Find where the given text appears and provide that cell's center as [x, y] coordinate. 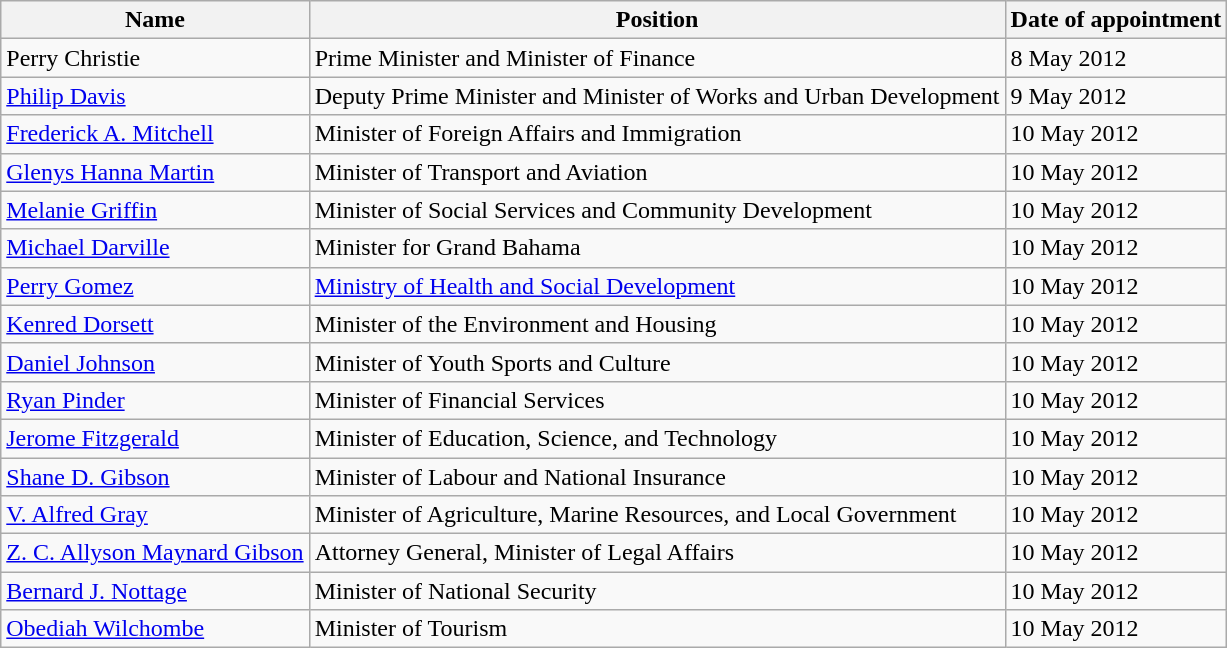
Frederick A. Mitchell [155, 134]
Minister for Grand Bahama [657, 248]
Minister of the Environment and Housing [657, 324]
Minister of Social Services and Community Development [657, 210]
Prime Minister and Minister of Finance [657, 58]
Philip Davis [155, 96]
Minister of Agriculture, Marine Resources, and Local Government [657, 515]
Minister of Financial Services [657, 400]
9 May 2012 [1116, 96]
Michael Darville [155, 248]
Minister of National Security [657, 591]
Minister of Youth Sports and Culture [657, 362]
Position [657, 20]
Attorney General, Minister of Legal Affairs [657, 553]
8 May 2012 [1116, 58]
Glenys Hanna Martin [155, 172]
Name [155, 20]
Jerome Fitzgerald [155, 438]
Perry Gomez [155, 286]
Minister of Tourism [657, 629]
V. Alfred Gray [155, 515]
Perry Christie [155, 58]
Obediah Wilchombe [155, 629]
Shane D. Gibson [155, 477]
Daniel Johnson [155, 362]
Melanie Griffin [155, 210]
Minister of Foreign Affairs and Immigration [657, 134]
Kenred Dorsett [155, 324]
Minister of Transport and Aviation [657, 172]
Z. C. Allyson Maynard Gibson [155, 553]
Bernard J. Nottage [155, 591]
Ryan Pinder [155, 400]
Date of appointment [1116, 20]
Ministry of Health and Social Development [657, 286]
Minister of Labour and National Insurance [657, 477]
Minister of Education, Science, and Technology [657, 438]
Deputy Prime Minister and Minister of Works and Urban Development [657, 96]
